Determine the (X, Y) coordinate at the center of the cell enclosing the given text.  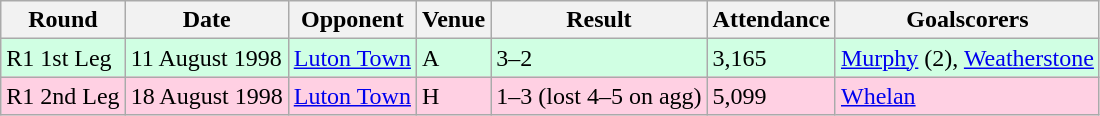
Round (63, 20)
Opponent (352, 20)
3–2 (599, 58)
H (453, 96)
Whelan (967, 96)
Goalscorers (967, 20)
1–3 (lost 4–5 on agg) (599, 96)
A (453, 58)
11 August 1998 (206, 58)
Murphy (2), Weatherstone (967, 58)
3,165 (771, 58)
18 August 1998 (206, 96)
R1 1st Leg (63, 58)
Venue (453, 20)
Date (206, 20)
Attendance (771, 20)
5,099 (771, 96)
R1 2nd Leg (63, 96)
Result (599, 20)
